Find where the given text appears and provide that cell's center as [X, Y] coordinate. 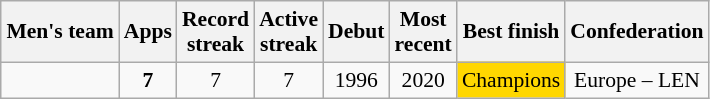
Apps [148, 32]
Activestreak [288, 32]
Europe – LEN [636, 80]
2020 [424, 80]
Men's team [60, 32]
Confederation [636, 32]
Champions [511, 80]
Mostrecent [424, 32]
1996 [356, 80]
Recordstreak [216, 32]
Best finish [511, 32]
Debut [356, 32]
